Output the (X, Y) coordinate of the center of the cell containing the given text.  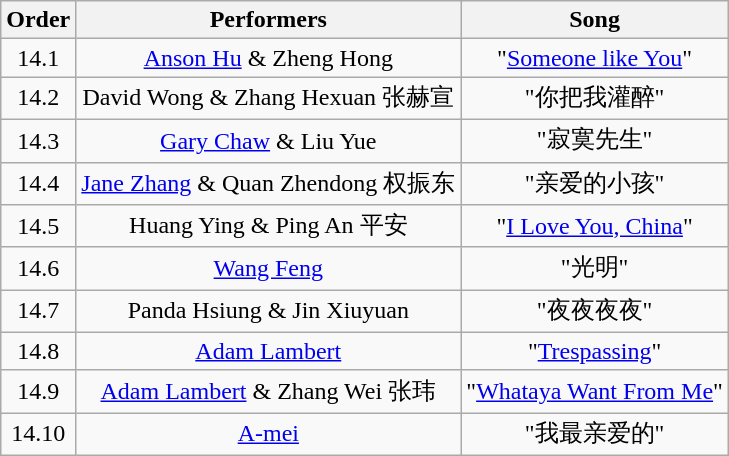
Anson Hu & Zheng Hong (268, 58)
Gary Chaw & Liu Yue (268, 140)
"亲爱的小孩" (595, 184)
"寂寞先生" (595, 140)
14.9 (38, 392)
Huang Ying & Ping An 平安 (268, 226)
David Wong & Zhang Hexuan 张赫宣 (268, 98)
14.10 (38, 434)
14.5 (38, 226)
Song (595, 20)
14.4 (38, 184)
Adam Lambert (268, 351)
"Someone like You" (595, 58)
Wang Feng (268, 268)
Performers (268, 20)
14.3 (38, 140)
"夜夜夜夜" (595, 312)
"我最亲爱的" (595, 434)
14.2 (38, 98)
14.1 (38, 58)
"光明" (595, 268)
Jane Zhang & Quan Zhendong 权振东 (268, 184)
14.8 (38, 351)
"Whataya Want From Me" (595, 392)
Panda Hsiung & Jin Xiuyuan (268, 312)
A-mei (268, 434)
Adam Lambert & Zhang Wei 张玮 (268, 392)
14.7 (38, 312)
14.6 (38, 268)
"你把我灌醉" (595, 98)
"I Love You, China" (595, 226)
Order (38, 20)
"Trespassing" (595, 351)
